Return (X, Y) of the center of cell containing provided text 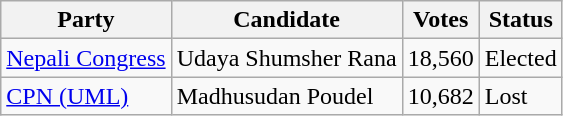
Party (86, 20)
Elected (520, 58)
Udaya Shumsher Rana (286, 58)
CPN (UML) (86, 96)
18,560 (440, 58)
Nepali Congress (86, 58)
10,682 (440, 96)
Status (520, 20)
Votes (440, 20)
Candidate (286, 20)
Madhusudan Poudel (286, 96)
Lost (520, 96)
